Identify which cell holds the provided text, then report its [X, Y] central coordinate. 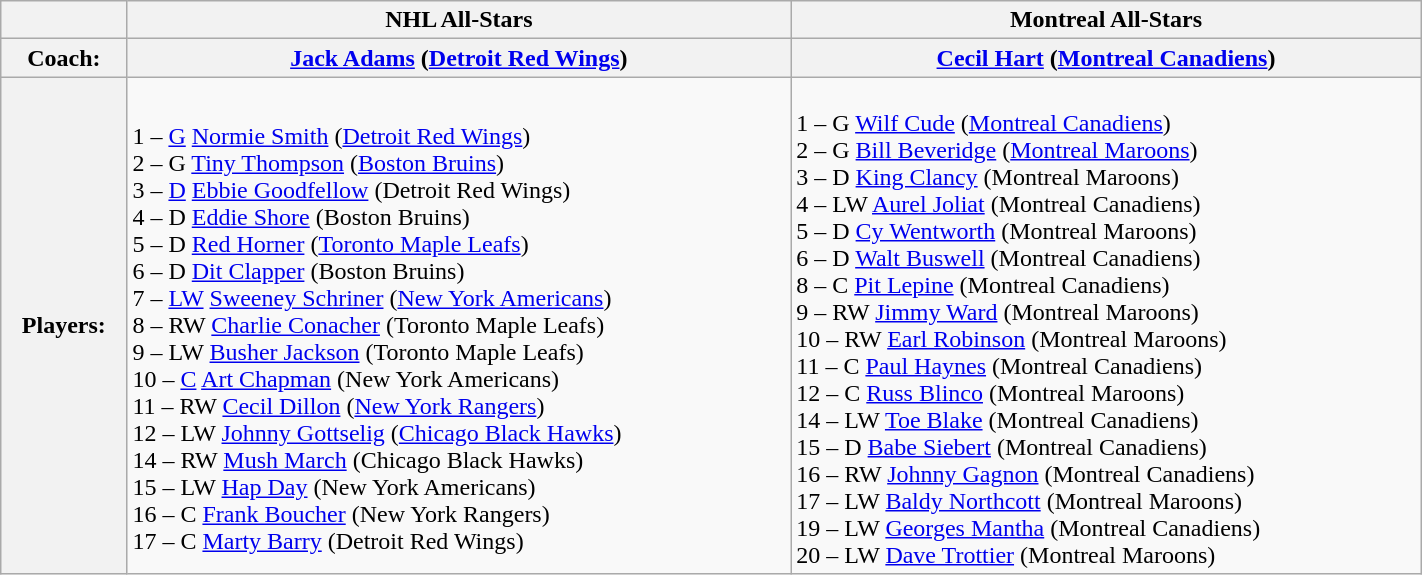
Coach: [64, 58]
Montreal All-Stars [1106, 20]
Cecil Hart (Montreal Canadiens) [1106, 58]
Players: [64, 326]
NHL All-Stars [459, 20]
Jack Adams (Detroit Red Wings) [459, 58]
